Pinpoint the cell where the given text exists, returning its (X, Y) midpoint coordinate. 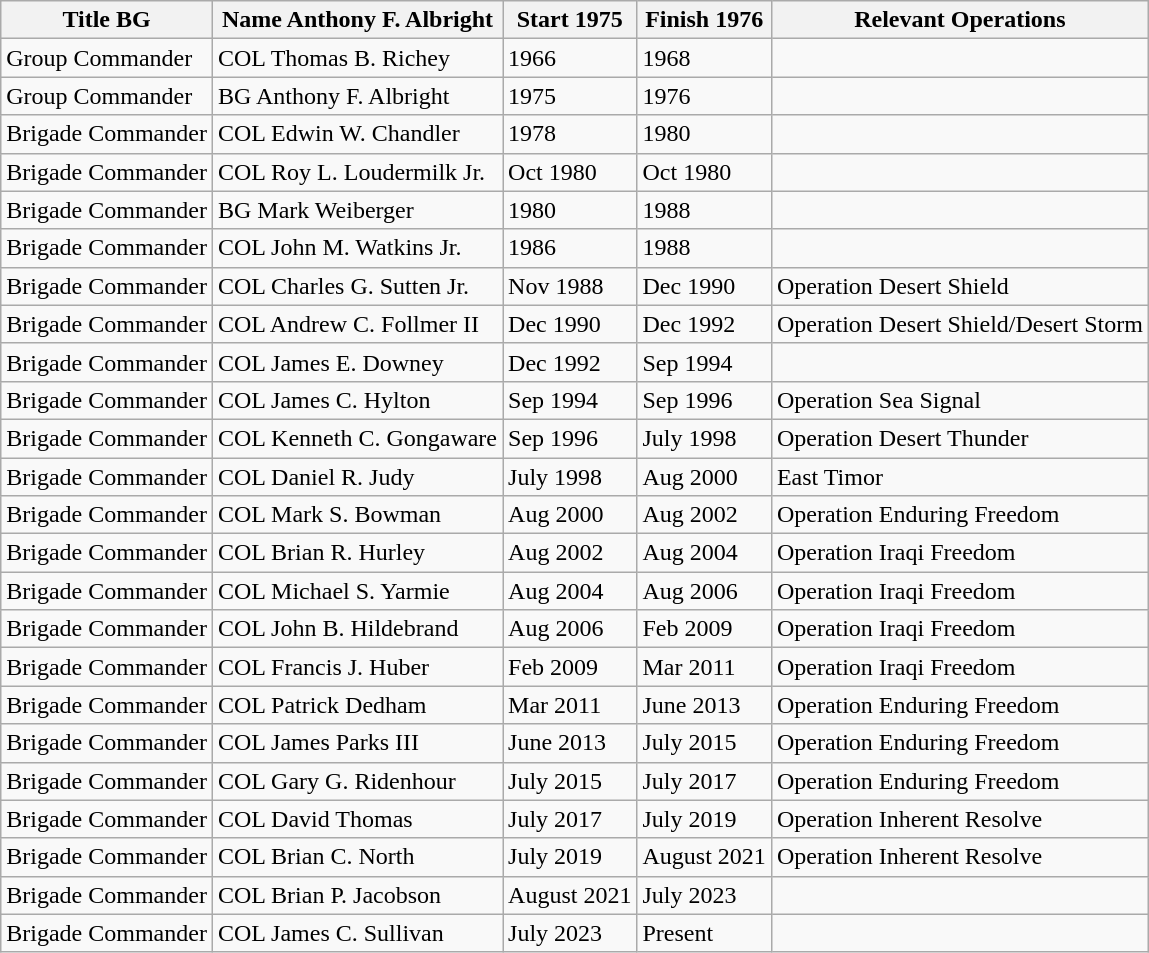
COL Edwin W. Chandler (357, 134)
Start 1975 (570, 20)
Operation Desert Shield/Desert Storm (960, 324)
COL John B. Hildebrand (357, 629)
Operation Desert Shield (960, 286)
BG Anthony F. Albright (357, 96)
COL Brian R. Hurley (357, 553)
COL James C. Sullivan (357, 933)
Operation Sea Signal (960, 400)
COL David Thomas (357, 819)
COL Michael S. Yarmie (357, 591)
BG Mark Weiberger (357, 210)
Finish 1976 (704, 20)
COL Andrew C. Follmer II (357, 324)
1968 (704, 58)
COL Thomas B. Richey (357, 58)
Nov 1988 (570, 286)
1978 (570, 134)
COL James Parks III (357, 743)
COL Charles G. Sutten Jr. (357, 286)
1986 (570, 248)
COL Brian P. Jacobson (357, 895)
COL John M. Watkins Jr. (357, 248)
COL Francis J. Huber (357, 667)
Name Anthony F. Albright (357, 20)
COL Roy L. Loudermilk Jr. (357, 172)
1966 (570, 58)
COL Daniel R. Judy (357, 477)
1975 (570, 96)
COL James C. Hylton (357, 400)
Operation Desert Thunder (960, 438)
Relevant Operations (960, 20)
Present (704, 933)
COL Kenneth C. Gongaware (357, 438)
1976 (704, 96)
COL James E. Downey (357, 362)
COL Mark S. Bowman (357, 515)
Title BG (107, 20)
COL Gary G. Ridenhour (357, 781)
COL Patrick Dedham (357, 705)
COL Brian C. North (357, 857)
East Timor (960, 477)
